Find where the given text appears and provide that cell's center as (x, y) coordinate. 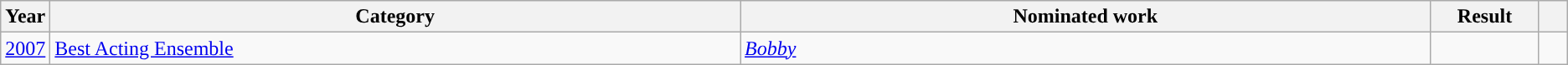
Category (395, 17)
Best Acting Ensemble (395, 48)
Result (1484, 17)
Nominated work (1086, 17)
Bobby (1086, 48)
2007 (25, 48)
Year (25, 17)
